Provide the (x, y) coordinate of the cell's center where the given text is located.  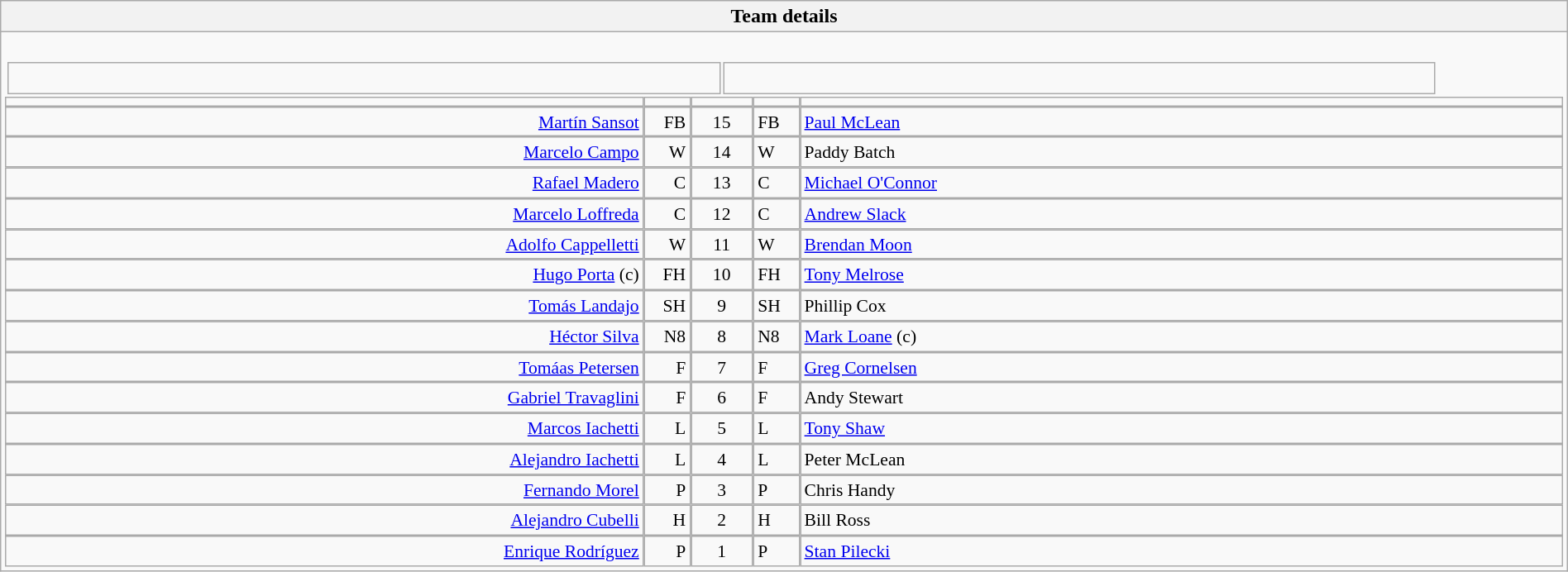
8 (721, 336)
3 (721, 489)
Adolfo Cappelletti (324, 245)
Marcelo Loffreda (324, 213)
Alejandro Iachetti (324, 460)
Chris Handy (1181, 489)
Fernando Morel (324, 489)
Tomáas Petersen (324, 367)
10 (721, 274)
Michael O'Connor (1181, 184)
14 (721, 152)
Tomás Landajo (324, 306)
Tony Melrose (1181, 274)
15 (721, 122)
Team details (784, 17)
Alejandro Cubelli (324, 521)
Andy Stewart (1181, 398)
7 (721, 367)
1 (721, 551)
Paddy Batch (1181, 152)
11 (721, 245)
Gabriel Travaglini (324, 398)
Phillip Cox (1181, 306)
6 (721, 398)
Bill Ross (1181, 521)
Martín Sansot (324, 122)
2 (721, 521)
Rafael Madero (324, 184)
Marcelo Campo (324, 152)
Stan Pilecki (1181, 551)
Brendan Moon (1181, 245)
13 (721, 184)
Mark Loane (c) (1181, 336)
9 (721, 306)
Andrew Slack (1181, 213)
12 (721, 213)
Marcos Iachetti (324, 428)
Tony Shaw (1181, 428)
Enrique Rodríguez (324, 551)
4 (721, 460)
Greg Cornelsen (1181, 367)
Héctor Silva (324, 336)
Hugo Porta (c) (324, 274)
Peter McLean (1181, 460)
5 (721, 428)
Paul McLean (1181, 122)
